Capture the cell that displays the provided text and extract its (X, Y) central coordinate. 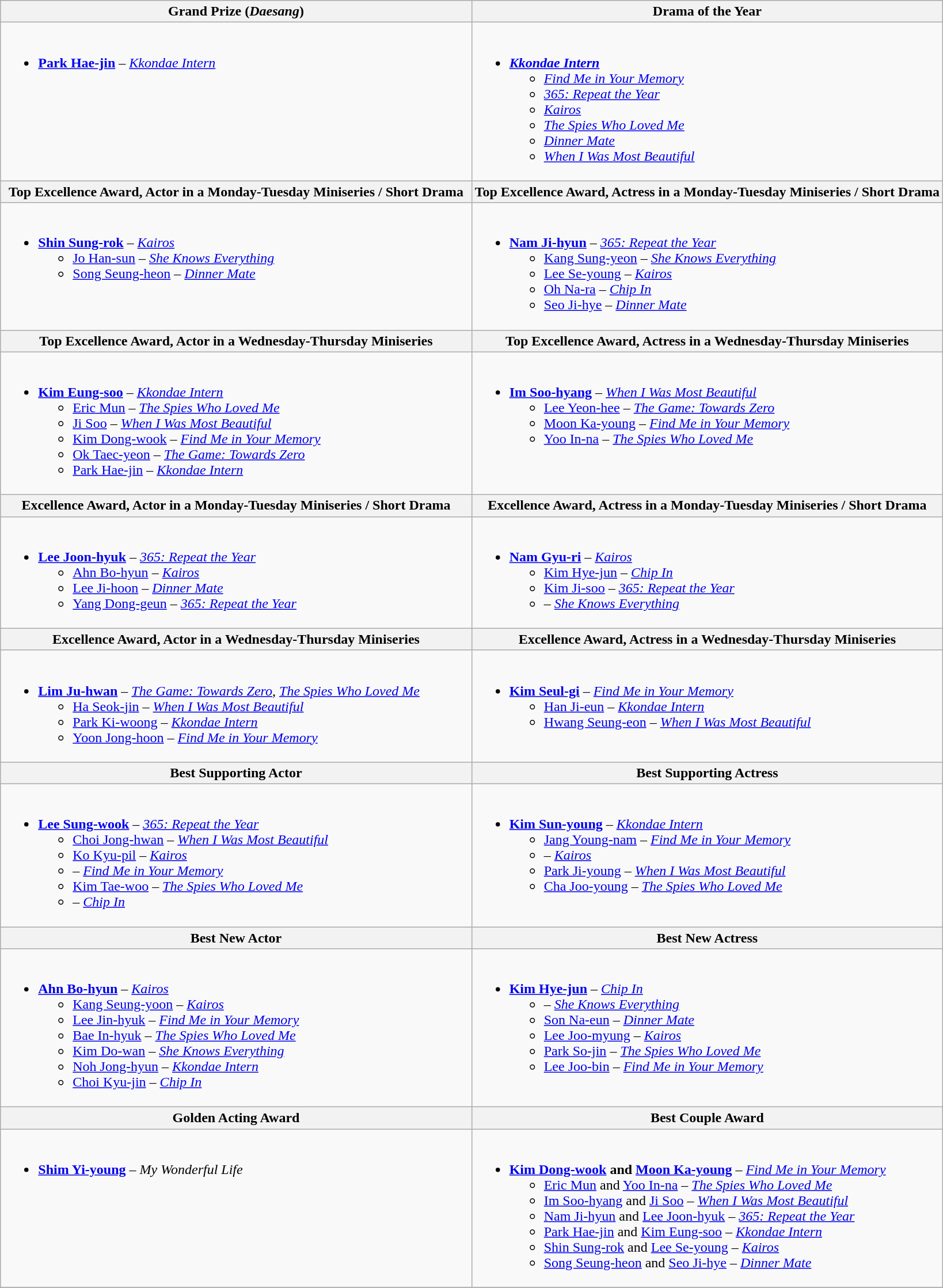
Excellence Award, Actress in a Monday-Tuesday Miniseries / Short Drama (707, 506)
Kim Seul-gi – Find Me in Your MemoryHan Ji-eun – Kkondae InternHwang Seung-eon – When I Was Most Beautiful (707, 706)
Best New Actress (707, 938)
Grand Prize (Daesang) (236, 12)
Top Excellence Award, Actress in a Monday-Tuesday Miniseries / Short Drama (707, 192)
Top Excellence Award, Actor in a Monday-Tuesday Miniseries / Short Drama (236, 192)
Excellence Award, Actress in a Wednesday-Thursday Miniseries (707, 639)
Excellence Award, Actor in a Wednesday-Thursday Miniseries (236, 639)
Im Soo-hyang – When I Was Most BeautifulLee Yeon-hee – The Game: Towards ZeroMoon Ka-young – Find Me in Your MemoryYoo In-na – The Spies Who Loved Me (707, 423)
Best Supporting Actress (707, 773)
Lee Joon-hyuk – 365: Repeat the YearAhn Bo-hyun – KairosLee Ji-hoon – Dinner MateYang Dong-geun – 365: Repeat the Year (236, 572)
Shim Yi-young – My Wonderful Life (236, 1208)
Golden Acting Award (236, 1118)
Nam Ji-hyun – 365: Repeat the YearKang Sung-yeon – She Knows EverythingLee Se-young – KairosOh Na-ra – Chip InSeo Ji-hye – Dinner Mate (707, 266)
Best Supporting Actor (236, 773)
Top Excellence Award, Actor in a Wednesday-Thursday Miniseries (236, 341)
Drama of the Year (707, 12)
Park Hae-jin – Kkondae Intern (236, 101)
Excellence Award, Actor in a Monday-Tuesday Miniseries / Short Drama (236, 506)
Kkondae InternFind Me in Your Memory365: Repeat the YearKairosThe Spies Who Loved MeDinner MateWhen I Was Most Beautiful (707, 101)
Shin Sung-rok – KairosJo Han-sun – She Knows EverythingSong Seung-heon – Dinner Mate (236, 266)
Best New Actor (236, 938)
Top Excellence Award, Actress in a Wednesday-Thursday Miniseries (707, 341)
Best Couple Award (707, 1118)
Nam Gyu-ri – KairosKim Hye-jun – Chip InKim Ji-soo – 365: Repeat the Year – She Knows Everything (707, 572)
